Find where the given text appears and provide that cell's center as (X, Y) coordinate. 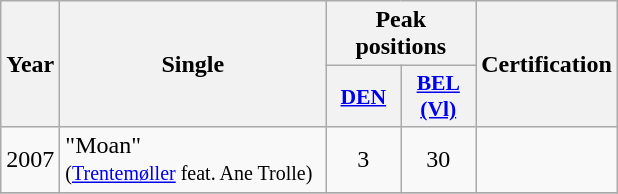
2007 (30, 160)
Year (30, 64)
Certification (547, 64)
DEN (364, 96)
30 (438, 160)
"Moan" (Trentemøller feat. Ane Trolle) (193, 160)
3 (364, 160)
BEL (Vl) (438, 96)
Peak positions (401, 34)
Single (193, 64)
